Return the [X, Y] coordinate for the center point of the cell that contains the specified text.  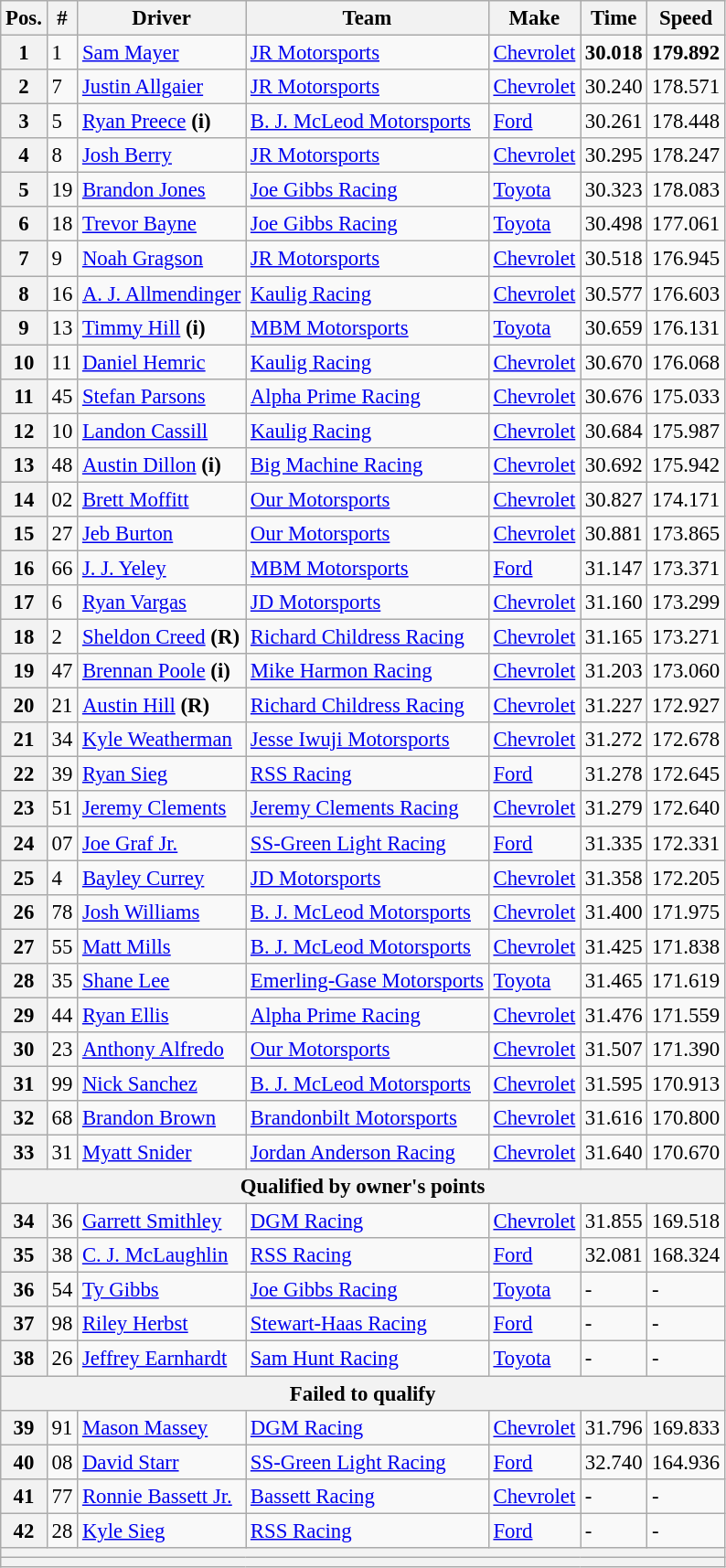
31.796 [614, 1427]
Brandon Brown [162, 1118]
Jordan Anderson Racing [368, 1153]
173.060 [686, 671]
32.081 [614, 1255]
32 [24, 1118]
12 [24, 431]
Josh Berry [162, 155]
37 [24, 1325]
Ty Gibbs [162, 1290]
Failed to qualify [363, 1393]
Brennan Poole (i) [162, 671]
176.945 [686, 259]
Ronnie Bassett Jr. [162, 1496]
42 [24, 1531]
25 [24, 878]
Jeremy Clements [162, 809]
77 [62, 1496]
31.640 [614, 1153]
Josh Williams [162, 912]
Daniel Hemric [162, 362]
30.498 [614, 224]
Speed [686, 18]
31.465 [614, 981]
31.335 [614, 843]
176.603 [686, 293]
31.476 [614, 1015]
173.271 [686, 637]
Timmy Hill (i) [162, 327]
Jesse Iwuji Motorsports [368, 740]
A. J. Allmendinger [162, 293]
172.645 [686, 774]
Stefan Parsons [162, 396]
171.975 [686, 912]
Pos. [24, 18]
173.299 [686, 603]
171.838 [686, 946]
Brandonbilt Motorsports [368, 1118]
Team [368, 18]
172.331 [686, 843]
174.171 [686, 499]
Matt Mills [162, 946]
Time [614, 18]
176.131 [686, 327]
30.577 [614, 293]
173.371 [686, 568]
30.692 [614, 465]
47 [62, 671]
30 [24, 1050]
C. J. McLaughlin [162, 1255]
178.247 [686, 155]
169.833 [686, 1427]
179.892 [686, 53]
Sam Hunt Racing [368, 1359]
30.684 [614, 431]
Brandon Jones [162, 190]
169.518 [686, 1221]
17 [24, 603]
172.640 [686, 809]
02 [62, 499]
172.205 [686, 878]
# [62, 18]
177.061 [686, 224]
Bassett Racing [368, 1496]
Stewart-Haas Racing [368, 1325]
31.855 [614, 1221]
3 [24, 122]
30.295 [614, 155]
Kyle Sieg [162, 1531]
Jeffrey Earnhardt [162, 1359]
172.678 [686, 740]
Austin Dillon (i) [162, 465]
14 [24, 499]
Mike Harmon Racing [368, 671]
31.400 [614, 912]
Myatt Snider [162, 1153]
31.278 [614, 774]
30.827 [614, 499]
Nick Sanchez [162, 1083]
Big Machine Racing [368, 465]
91 [62, 1427]
31.358 [614, 878]
168.324 [686, 1255]
Garrett Smithley [162, 1221]
30.670 [614, 362]
Noah Gragson [162, 259]
33 [24, 1153]
08 [62, 1462]
Bayley Currey [162, 878]
164.936 [686, 1462]
78 [62, 912]
172.927 [686, 706]
170.670 [686, 1153]
31.279 [614, 809]
31.425 [614, 946]
31.272 [614, 740]
22 [24, 774]
48 [62, 465]
30.018 [614, 53]
30.881 [614, 534]
Ryan Ellis [162, 1015]
David Starr [162, 1462]
Riley Herbst [162, 1325]
55 [62, 946]
Joe Graf Jr. [162, 843]
171.619 [686, 981]
98 [62, 1325]
15 [24, 534]
44 [62, 1015]
Sheldon Creed (R) [162, 637]
Make [534, 18]
30.659 [614, 327]
40 [24, 1462]
Jeremy Clements Racing [368, 809]
51 [62, 809]
30.323 [614, 190]
31.507 [614, 1050]
Shane Lee [162, 981]
30.518 [614, 259]
175.987 [686, 431]
99 [62, 1083]
68 [62, 1118]
Emerling-Gase Motorsports [368, 981]
Qualified by owner's points [363, 1187]
24 [24, 843]
Trevor Bayne [162, 224]
31.147 [614, 568]
31.227 [614, 706]
Anthony Alfredo [162, 1050]
Mason Massey [162, 1427]
173.865 [686, 534]
170.913 [686, 1083]
31.165 [614, 637]
Ryan Sieg [162, 774]
31.203 [614, 671]
Driver [162, 18]
54 [62, 1290]
Austin Hill (R) [162, 706]
J. J. Yeley [162, 568]
Landon Cassill [162, 431]
178.571 [686, 87]
30.261 [614, 122]
31.595 [614, 1083]
178.083 [686, 190]
Ryan Vargas [162, 603]
Brett Moffitt [162, 499]
170.800 [686, 1118]
171.390 [686, 1050]
31.160 [614, 603]
176.068 [686, 362]
175.942 [686, 465]
66 [62, 568]
29 [24, 1015]
Ryan Preece (i) [162, 122]
Sam Mayer [162, 53]
20 [24, 706]
07 [62, 843]
178.448 [686, 122]
41 [24, 1496]
171.559 [686, 1015]
Kyle Weatherman [162, 740]
31.616 [614, 1118]
Jeb Burton [162, 534]
Justin Allgaier [162, 87]
30.676 [614, 396]
32.740 [614, 1462]
45 [62, 396]
175.033 [686, 396]
30.240 [614, 87]
